Extract the [x, y] coordinate from the center of the cell holding the provided text.  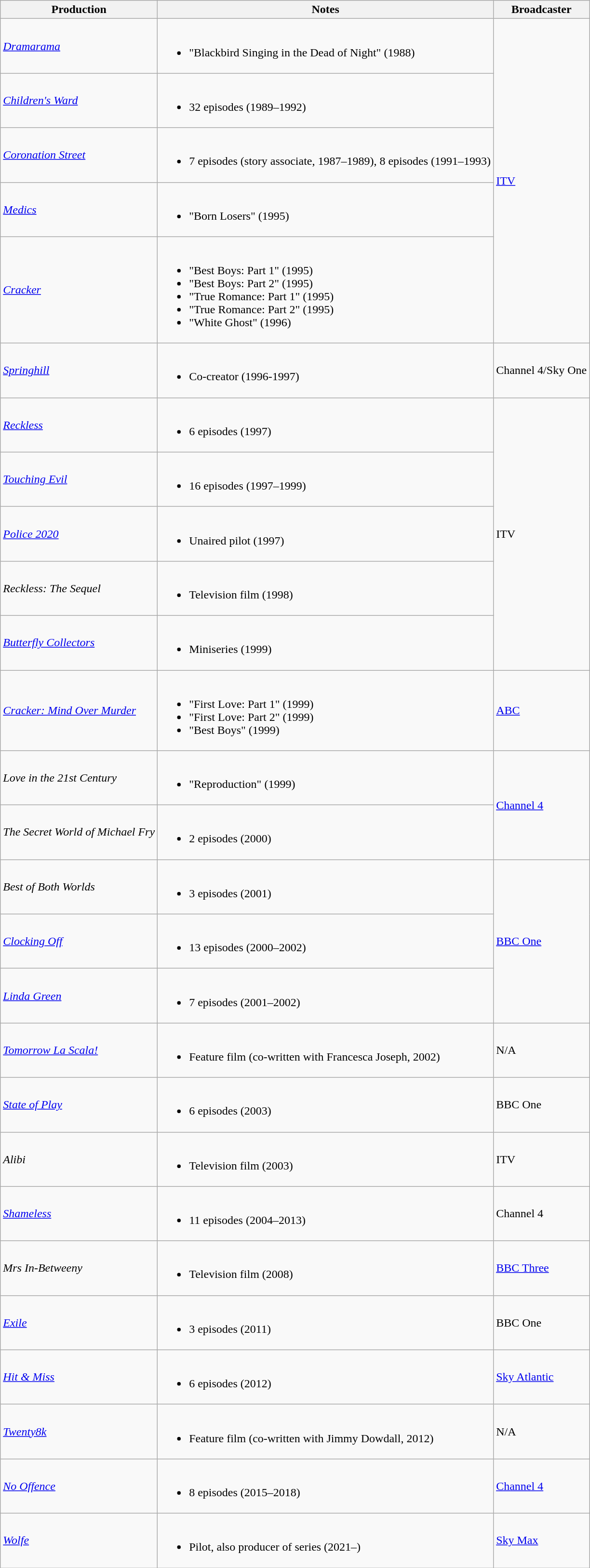
Cracker: Mind Over Murder [79, 710]
7 episodes (story associate, 1987–1989), 8 episodes (1991–1993) [326, 155]
2 episodes (2000) [326, 833]
Channel 4/Sky One [542, 370]
No Offence [79, 1486]
Children's Ward [79, 100]
Broadcaster [542, 10]
Television film (2003) [326, 1159]
Clocking Off [79, 942]
Production [79, 10]
Linda Green [79, 996]
Springhill [79, 370]
Shameless [79, 1213]
6 episodes (2003) [326, 1104]
Unaired pilot (1997) [326, 534]
Police 2020 [79, 534]
Touching Evil [79, 479]
3 episodes (2011) [326, 1322]
Exile [79, 1322]
Feature film (co-written with Jimmy Dowdall, 2012) [326, 1431]
Coronation Street [79, 155]
Tomorrow La Scala! [79, 1050]
3 episodes (2001) [326, 887]
7 episodes (2001–2002) [326, 996]
Sky Max [542, 1540]
32 episodes (1989–1992) [326, 100]
Dramarama [79, 46]
BBC Three [542, 1268]
"Best Boys: Part 1" (1995)"Best Boys: Part 2" (1995)"True Romance: Part 1" (1995)"True Romance: Part 2" (1995)"White Ghost" (1996) [326, 290]
6 episodes (1997) [326, 425]
6 episodes (2012) [326, 1377]
Alibi [79, 1159]
11 episodes (2004–2013) [326, 1213]
Best of Both Worlds [79, 887]
8 episodes (2015–2018) [326, 1486]
Pilot, also producer of series (2021–) [326, 1540]
Twenty8k [79, 1431]
"Reproduction" (1999) [326, 778]
16 episodes (1997–1999) [326, 479]
Television film (1998) [326, 588]
Feature film (co-written with Francesca Joseph, 2002) [326, 1050]
State of Play [79, 1104]
Reckless [79, 425]
13 episodes (2000–2002) [326, 942]
Reckless: The Sequel [79, 588]
"Blackbird Singing in the Dead of Night" (1988) [326, 46]
Butterfly Collectors [79, 643]
Love in the 21st Century [79, 778]
"First Love: Part 1" (1999)"First Love: Part 2" (1999)"Best Boys" (1999) [326, 710]
Sky Atlantic [542, 1377]
Miniseries (1999) [326, 643]
Hit & Miss [79, 1377]
Co-creator (1996-1997) [326, 370]
ABC [542, 710]
The Secret World of Michael Fry [79, 833]
Cracker [79, 290]
Mrs In-Betweeny [79, 1268]
Notes [326, 10]
Medics [79, 209]
"Born Losers" (1995) [326, 209]
Television film (2008) [326, 1268]
Wolfe [79, 1540]
